From the cell containing the given text, extract its center point as (x, y) coordinate. 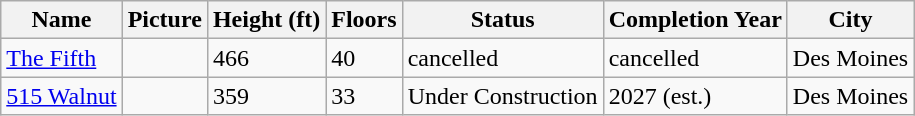
Name (62, 20)
515 Walnut (62, 96)
Floors (364, 20)
33 (364, 96)
Status (502, 20)
466 (266, 58)
City (850, 20)
Height (ft) (266, 20)
Picture (164, 20)
The Fifth (62, 58)
359 (266, 96)
2027 (est.) (695, 96)
Completion Year (695, 20)
40 (364, 58)
Under Construction (502, 96)
